For the text-containing cell, return its midpoint in (x, y) coordinate format. 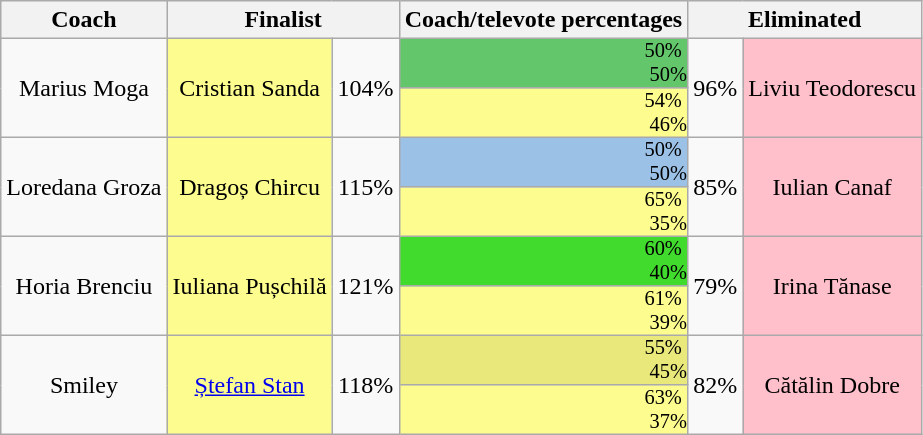
115% (366, 188)
63% 37% (544, 410)
Loredana Groza (84, 188)
60% 40% (544, 262)
Horia Brenciu (84, 286)
96% (716, 88)
Eliminated (805, 20)
Iulian Canaf (832, 188)
Coach/televote percentages (544, 20)
Liviu Teodorescu (832, 88)
Marius Moga (84, 88)
Cătălin Dobre (832, 386)
85% (716, 188)
55% 45% (544, 361)
Finalist (283, 20)
65% 35% (544, 212)
79% (716, 286)
Iuliana Pușchilă (250, 286)
Coach (84, 20)
118% (366, 386)
Irina Tănase (832, 286)
Smiley (84, 386)
54% 46% (544, 113)
104% (366, 88)
61% 39% (544, 311)
Ștefan Stan (250, 386)
82% (716, 386)
Cristian Sanda (250, 88)
Dragoș Chircu (250, 188)
121% (366, 286)
